Return [X, Y] of the center of cell containing provided text 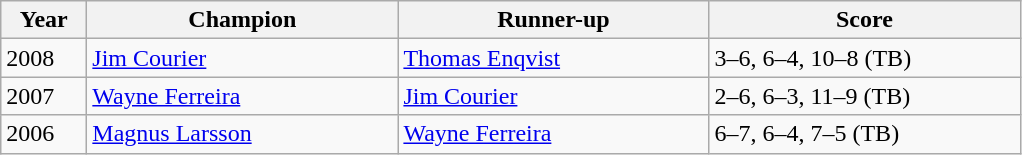
6–7, 6–4, 7–5 (TB) [864, 134]
Magnus Larsson [242, 134]
2006 [44, 134]
Year [44, 20]
2008 [44, 58]
2–6, 6–3, 11–9 (TB) [864, 96]
3–6, 6–4, 10–8 (TB) [864, 58]
2007 [44, 96]
Champion [242, 20]
Runner-up [554, 20]
Score [864, 20]
Thomas Enqvist [554, 58]
